Find where the given text appears and provide that cell's center as [x, y] coordinate. 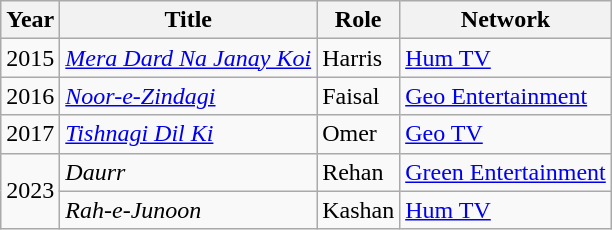
2016 [30, 96]
Harris [358, 58]
Year [30, 20]
Tishnagi Dil Ki [188, 134]
Geo Entertainment [506, 96]
2023 [30, 191]
Rehan [358, 172]
Role [358, 20]
Geo TV [506, 134]
Daurr [188, 172]
Mera Dard Na Janay Koi [188, 58]
Green Entertainment [506, 172]
Title [188, 20]
2017 [30, 134]
Rah-e-Junoon [188, 210]
Faisal [358, 96]
Network [506, 20]
2015 [30, 58]
Noor-e-Zindagi [188, 96]
Kashan [358, 210]
Omer [358, 134]
